Determine the (X, Y) coordinate at the center of the cell enclosing the given text.  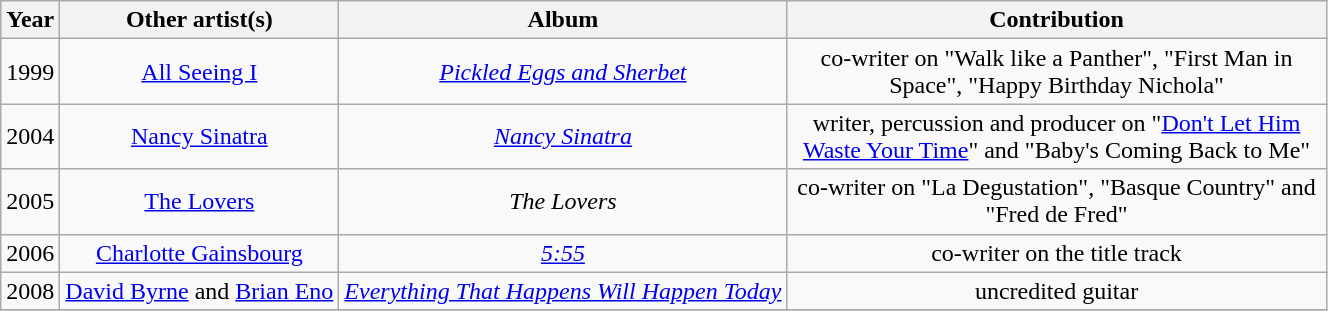
co-writer on the title track (1056, 253)
uncredited guitar (1056, 291)
2004 (30, 136)
Charlotte Gainsbourg (200, 253)
Year (30, 20)
All Seeing I (200, 72)
2006 (30, 253)
Album (563, 20)
Pickled Eggs and Sherbet (563, 72)
Other artist(s) (200, 20)
2005 (30, 202)
1999 (30, 72)
5:55 (563, 253)
2008 (30, 291)
Contribution (1056, 20)
writer, percussion and producer on "Don't Let Him Waste Your Time" and "Baby's Coming Back to Me" (1056, 136)
co-writer on "Walk like a Panther", "First Man in Space", "Happy Birthday Nichola" (1056, 72)
Everything That Happens Will Happen Today (563, 291)
David Byrne and Brian Eno (200, 291)
co-writer on "La Degustation", "Basque Country" and "Fred de Fred" (1056, 202)
